Pinpoint the cell where the given text exists, returning its [X, Y] midpoint coordinate. 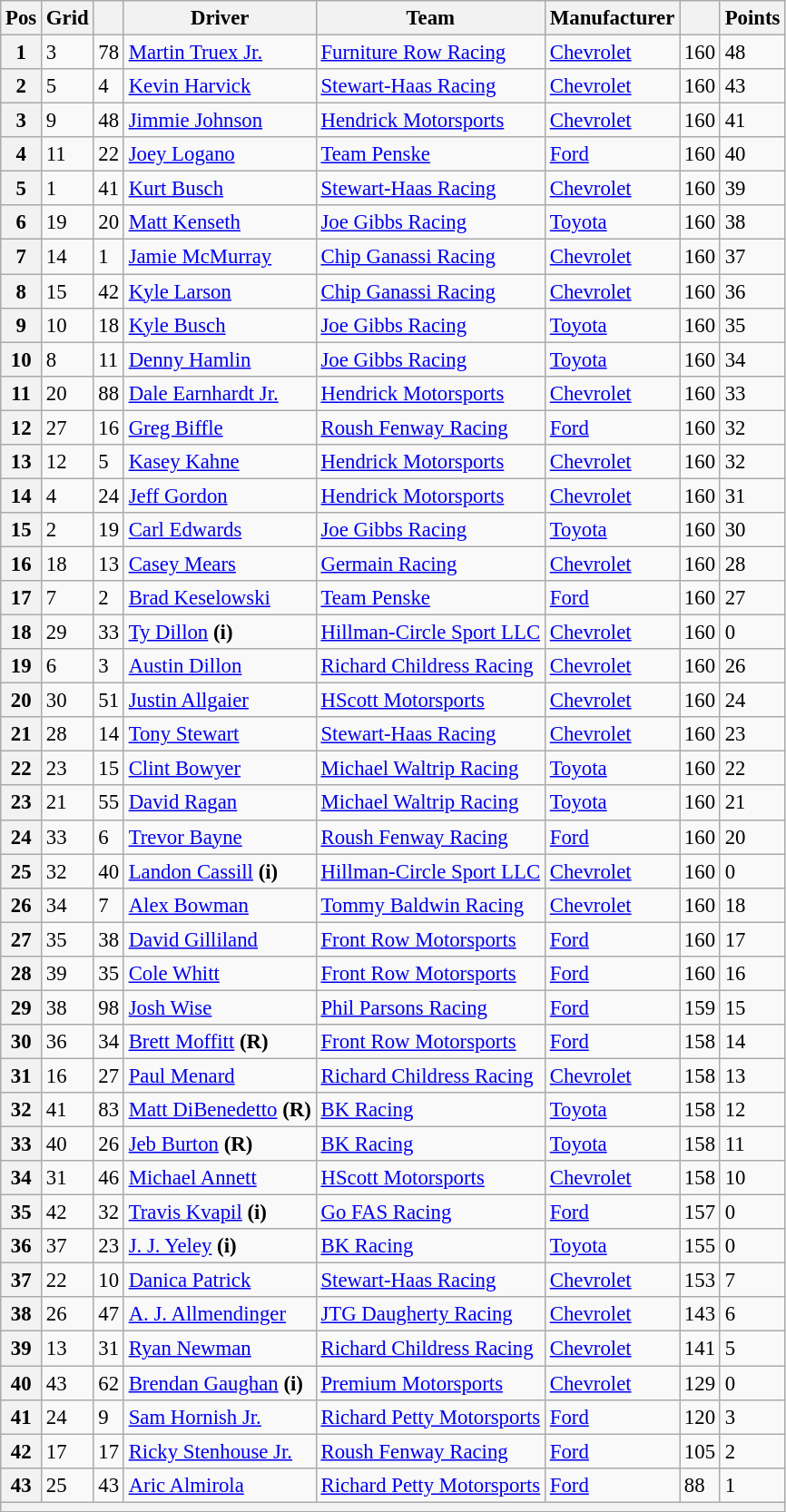
51 [109, 701]
Kyle Larson [220, 291]
Greg Biffle [220, 427]
141 [701, 1349]
Clint Bowyer [220, 769]
Furniture Row Racing [430, 53]
JTG Daugherty Racing [430, 1315]
Matt Kenseth [220, 222]
Austin Dillon [220, 666]
Pos [22, 18]
153 [701, 1281]
Brendan Gaughan (i) [220, 1383]
Martin Truex Jr. [220, 53]
Sam Hornish Jr. [220, 1417]
78 [109, 53]
David Ragan [220, 803]
David Gilliland [220, 939]
143 [701, 1315]
Jeb Burton (R) [220, 1144]
Premium Motorsports [430, 1383]
47 [109, 1315]
Cole Whitt [220, 974]
Casey Mears [220, 564]
Jimmie Johnson [220, 121]
155 [701, 1246]
Paul Menard [220, 1075]
129 [701, 1383]
98 [109, 1007]
Driver [220, 18]
Kurt Busch [220, 189]
Dale Earnhardt Jr. [220, 393]
Justin Allgaier [220, 701]
Ricky Stenhouse Jr. [220, 1451]
A. J. Allmendinger [220, 1315]
46 [109, 1178]
Ryan Newman [220, 1349]
Michael Annett [220, 1178]
157 [701, 1213]
Denny Hamlin [220, 359]
105 [701, 1451]
Matt DiBenedetto (R) [220, 1110]
Tommy Baldwin Racing [430, 905]
Aric Almirola [220, 1485]
Phil Parsons Racing [430, 1007]
Kyle Busch [220, 325]
Kasey Kahne [220, 462]
Grid [67, 18]
83 [109, 1110]
Danica Patrick [220, 1281]
Tony Stewart [220, 734]
Manufacturer [612, 18]
Ty Dillon (i) [220, 633]
62 [109, 1383]
Jeff Gordon [220, 496]
Points [752, 18]
Joey Logano [220, 154]
Jamie McMurray [220, 257]
J. J. Yeley (i) [220, 1246]
120 [701, 1417]
Landon Cassill (i) [220, 871]
Brett Moffitt (R) [220, 1042]
55 [109, 803]
Team [430, 18]
Josh Wise [220, 1007]
Brad Keselowski [220, 598]
Kevin Harvick [220, 86]
Go FAS Racing [430, 1213]
Alex Bowman [220, 905]
Carl Edwards [220, 530]
Trevor Bayne [220, 837]
159 [701, 1007]
Germain Racing [430, 564]
Travis Kvapil (i) [220, 1213]
